Return the (X, Y) coordinate for the center point of the cell that contains the specified text.  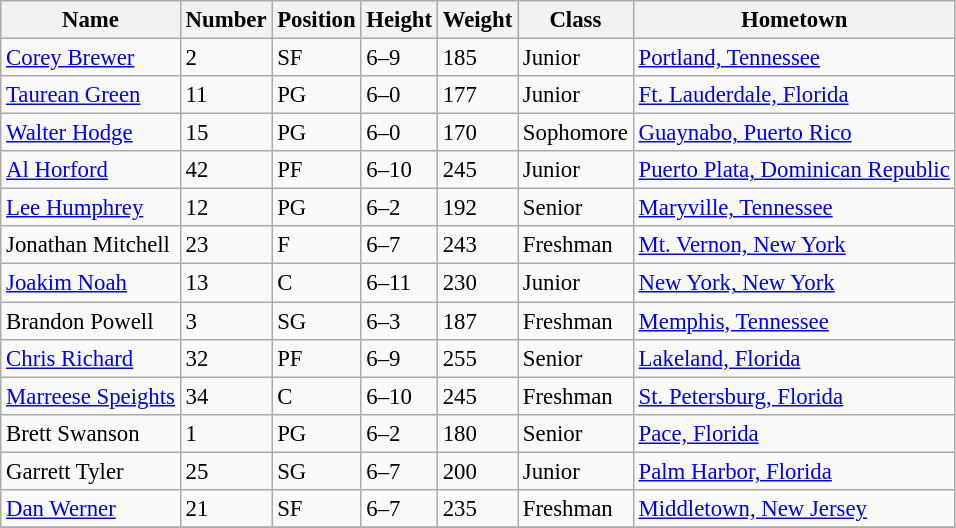
2 (226, 58)
12 (226, 208)
Position (316, 20)
Palm Harbor, Florida (794, 471)
Joakim Noah (91, 283)
Middletown, New Jersey (794, 509)
Height (399, 20)
New York, New York (794, 283)
Lee Humphrey (91, 208)
Maryville, Tennessee (794, 208)
177 (477, 95)
Hometown (794, 20)
Chris Richard (91, 358)
Puerto Plata, Dominican Republic (794, 170)
Class (576, 20)
F (316, 245)
32 (226, 358)
Guaynabo, Puerto Rico (794, 133)
Garrett Tyler (91, 471)
170 (477, 133)
St. Petersburg, Florida (794, 396)
Portland, Tennessee (794, 58)
6–3 (399, 321)
243 (477, 245)
11 (226, 95)
255 (477, 358)
3 (226, 321)
Walter Hodge (91, 133)
Ft. Lauderdale, Florida (794, 95)
230 (477, 283)
Mt. Vernon, New York (794, 245)
192 (477, 208)
Lakeland, Florida (794, 358)
34 (226, 396)
Number (226, 20)
Pace, Florida (794, 433)
180 (477, 433)
187 (477, 321)
23 (226, 245)
Memphis, Tennessee (794, 321)
Sophomore (576, 133)
Dan Werner (91, 509)
Taurean Green (91, 95)
Weight (477, 20)
6–11 (399, 283)
Marreese Speights (91, 396)
15 (226, 133)
Brandon Powell (91, 321)
Brett Swanson (91, 433)
Corey Brewer (91, 58)
42 (226, 170)
235 (477, 509)
21 (226, 509)
185 (477, 58)
Jonathan Mitchell (91, 245)
200 (477, 471)
Al Horford (91, 170)
1 (226, 433)
13 (226, 283)
25 (226, 471)
Name (91, 20)
